Determine the [X, Y] coordinate at the center of the cell enclosing the given text.  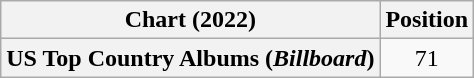
71 [427, 58]
Chart (2022) [190, 20]
US Top Country Albums (Billboard) [190, 58]
Position [427, 20]
